For the text-containing cell, return its midpoint in (X, Y) coordinate format. 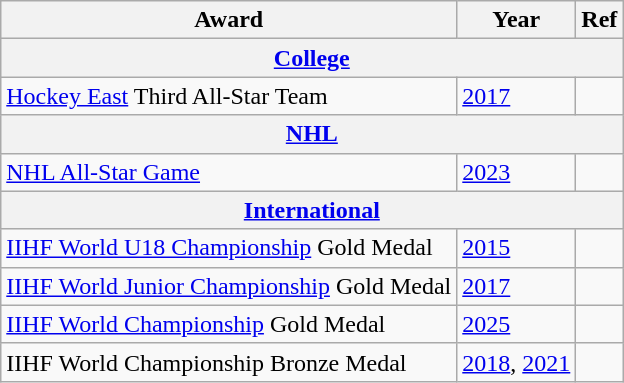
Ref (600, 20)
International (312, 210)
2018, 2021 (516, 362)
NHL All-Star Game (229, 172)
IIHF World Championship Gold Medal (229, 324)
Award (229, 20)
2025 (516, 324)
Hockey East Third All-Star Team (229, 96)
IIHF World Junior Championship Gold Medal (229, 286)
NHL (312, 134)
IIHF World U18 Championship Gold Medal (229, 248)
IIHF World Championship Bronze Medal (229, 362)
Year (516, 20)
College (312, 58)
2015 (516, 248)
2023 (516, 172)
